Output the (x, y) coordinate of the center of the cell containing the given text.  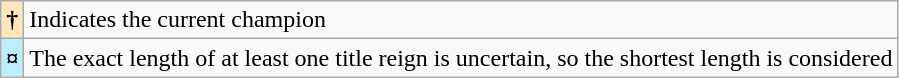
¤ (12, 58)
The exact length of at least one title reign is uncertain, so the shortest length is considered (461, 58)
Indicates the current champion (461, 20)
† (12, 20)
